Identify which cell holds the provided text, then report its (X, Y) central coordinate. 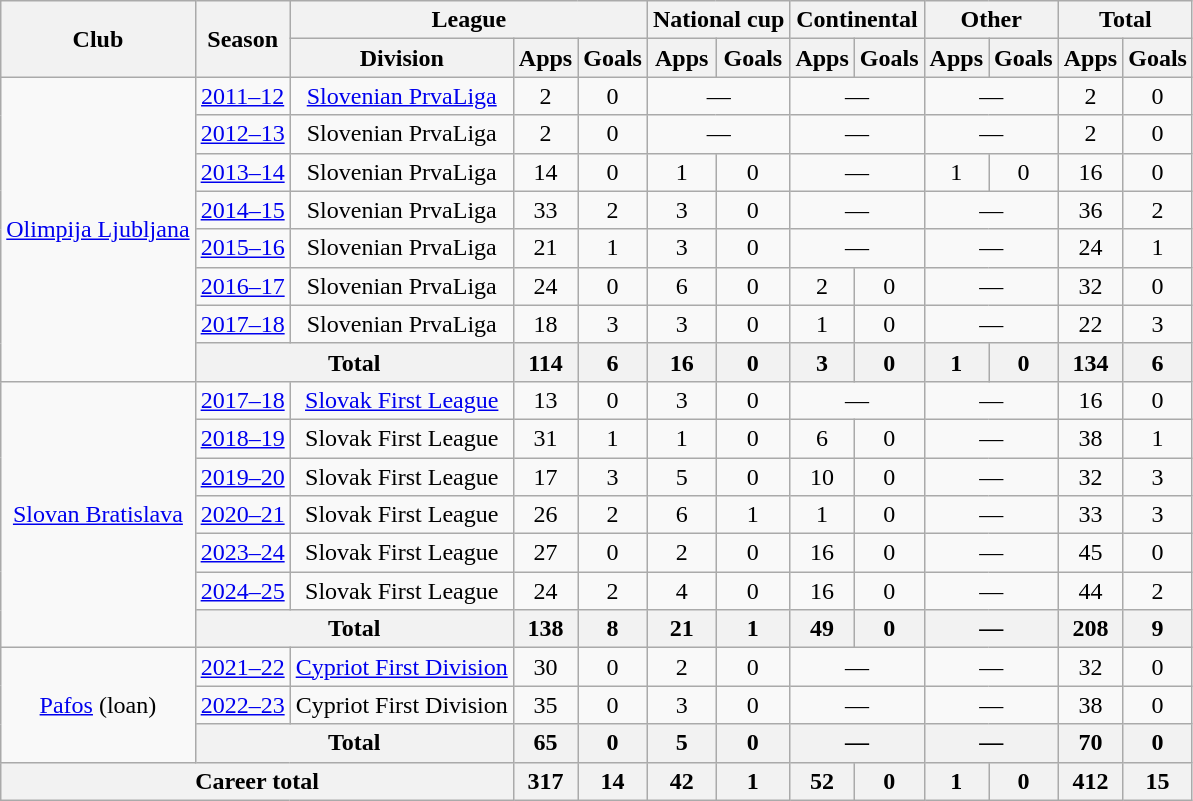
Career total (258, 781)
2012–13 (242, 134)
2022–23 (242, 705)
2020–21 (242, 515)
Slovan Bratislava (98, 514)
114 (545, 362)
26 (545, 515)
League (468, 20)
Pafos (loan) (98, 705)
2015–16 (242, 248)
412 (1090, 781)
35 (545, 705)
42 (681, 781)
36 (1090, 210)
Other (991, 20)
2019–20 (242, 477)
2013–14 (242, 172)
2018–19 (242, 438)
9 (1158, 629)
27 (545, 553)
134 (1090, 362)
65 (545, 743)
2011–12 (242, 96)
13 (545, 400)
National cup (718, 20)
10 (822, 477)
4 (681, 591)
31 (545, 438)
2014–15 (242, 210)
2023–24 (242, 553)
52 (822, 781)
Season (242, 39)
45 (1090, 553)
18 (545, 324)
138 (545, 629)
317 (545, 781)
22 (1090, 324)
Olimpija Ljubljana (98, 229)
30 (545, 667)
208 (1090, 629)
2024–25 (242, 591)
2021–22 (242, 667)
70 (1090, 743)
17 (545, 477)
44 (1090, 591)
Continental (857, 20)
8 (613, 629)
2016–17 (242, 286)
Division (402, 58)
49 (822, 629)
15 (1158, 781)
Club (98, 39)
